Determine the (x, y) coordinate at the center of the cell enclosing the given text.  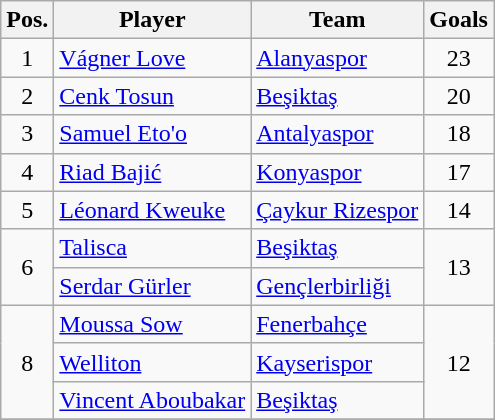
5 (28, 210)
Léonard Kweuke (152, 210)
Antalyaspor (338, 134)
8 (28, 362)
Fenerbahçe (338, 324)
18 (459, 134)
12 (459, 362)
14 (459, 210)
Moussa Sow (152, 324)
6 (28, 267)
4 (28, 172)
Gençlerbirliği (338, 286)
Riad Bajić (152, 172)
Talisca (152, 248)
Goals (459, 20)
Alanyaspor (338, 58)
Kayserispor (338, 362)
23 (459, 58)
17 (459, 172)
Team (338, 20)
20 (459, 96)
Player (152, 20)
Çaykur Rizespor (338, 210)
Cenk Tosun (152, 96)
1 (28, 58)
Vágner Love (152, 58)
Pos. (28, 20)
Welliton (152, 362)
Serdar Gürler (152, 286)
Konyaspor (338, 172)
13 (459, 267)
Vincent Aboubakar (152, 400)
Samuel Eto'o (152, 134)
2 (28, 96)
3 (28, 134)
